Find where the given text appears and provide that cell's center as [x, y] coordinate. 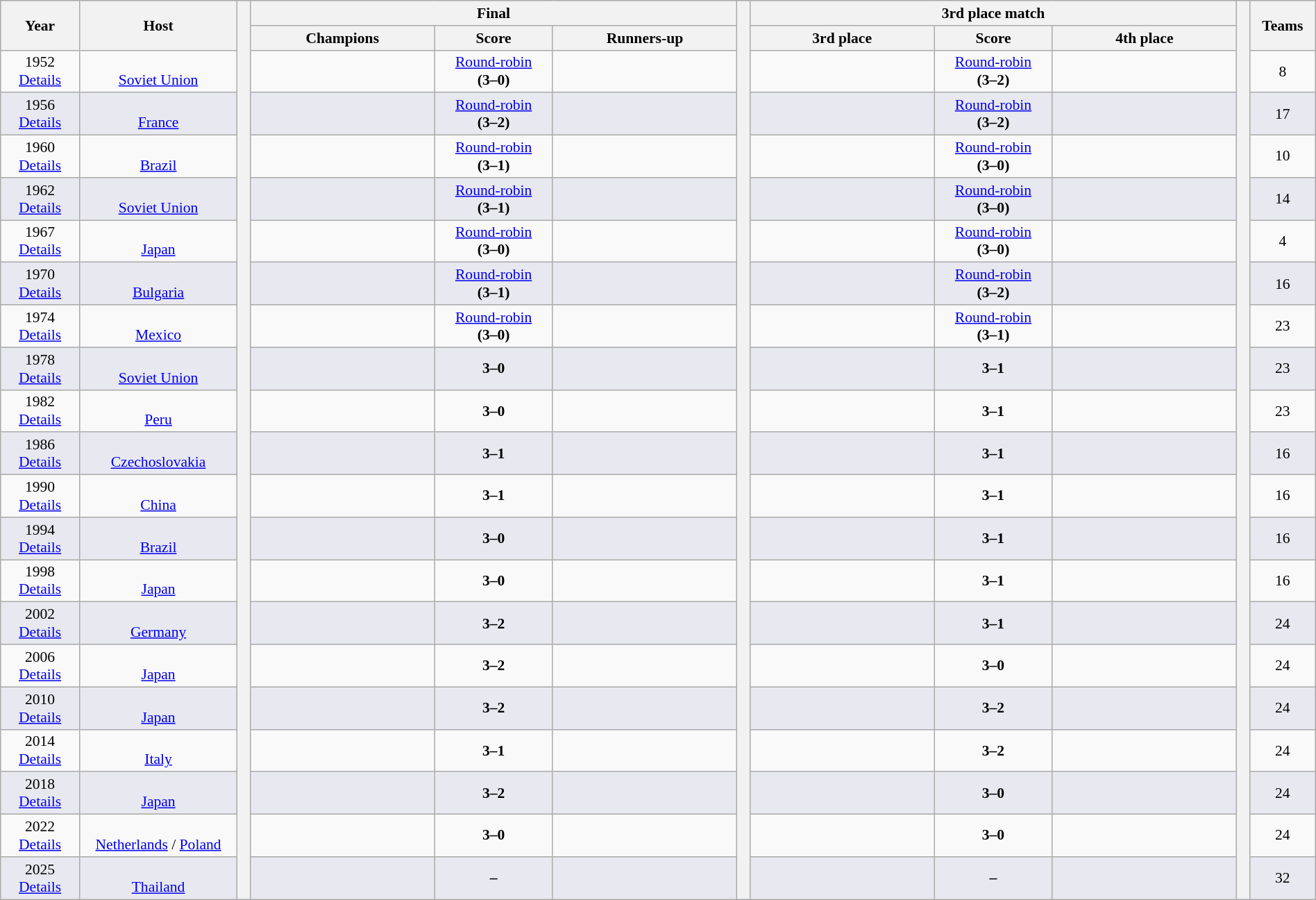
Runners-up [644, 38]
2002Details [40, 624]
Peru [158, 411]
8 [1283, 71]
Netherlands / Poland [158, 836]
1952Details [40, 71]
Host [158, 25]
Year [40, 25]
1978Details [40, 368]
1960Details [40, 157]
3rd place [843, 38]
3rd place match [994, 13]
1967Details [40, 242]
Final [494, 13]
10 [1283, 157]
Thailand [158, 878]
Teams [1283, 25]
17 [1283, 114]
1990Details [40, 496]
1962Details [40, 199]
1970Details [40, 283]
1974Details [40, 326]
Bulgaria [158, 283]
4th place [1144, 38]
4 [1283, 242]
2018Details [40, 793]
1982Details [40, 411]
2014Details [40, 750]
2006Details [40, 665]
2010Details [40, 708]
1998Details [40, 581]
Champions [343, 38]
Mexico [158, 326]
Czechoslovakia [158, 454]
14 [1283, 199]
Italy [158, 750]
1956Details [40, 114]
China [158, 496]
1994Details [40, 539]
32 [1283, 878]
2025Details [40, 878]
1986Details [40, 454]
2022Details [40, 836]
France [158, 114]
Germany [158, 624]
